From the cell containing the given text, extract its center point as [X, Y] coordinate. 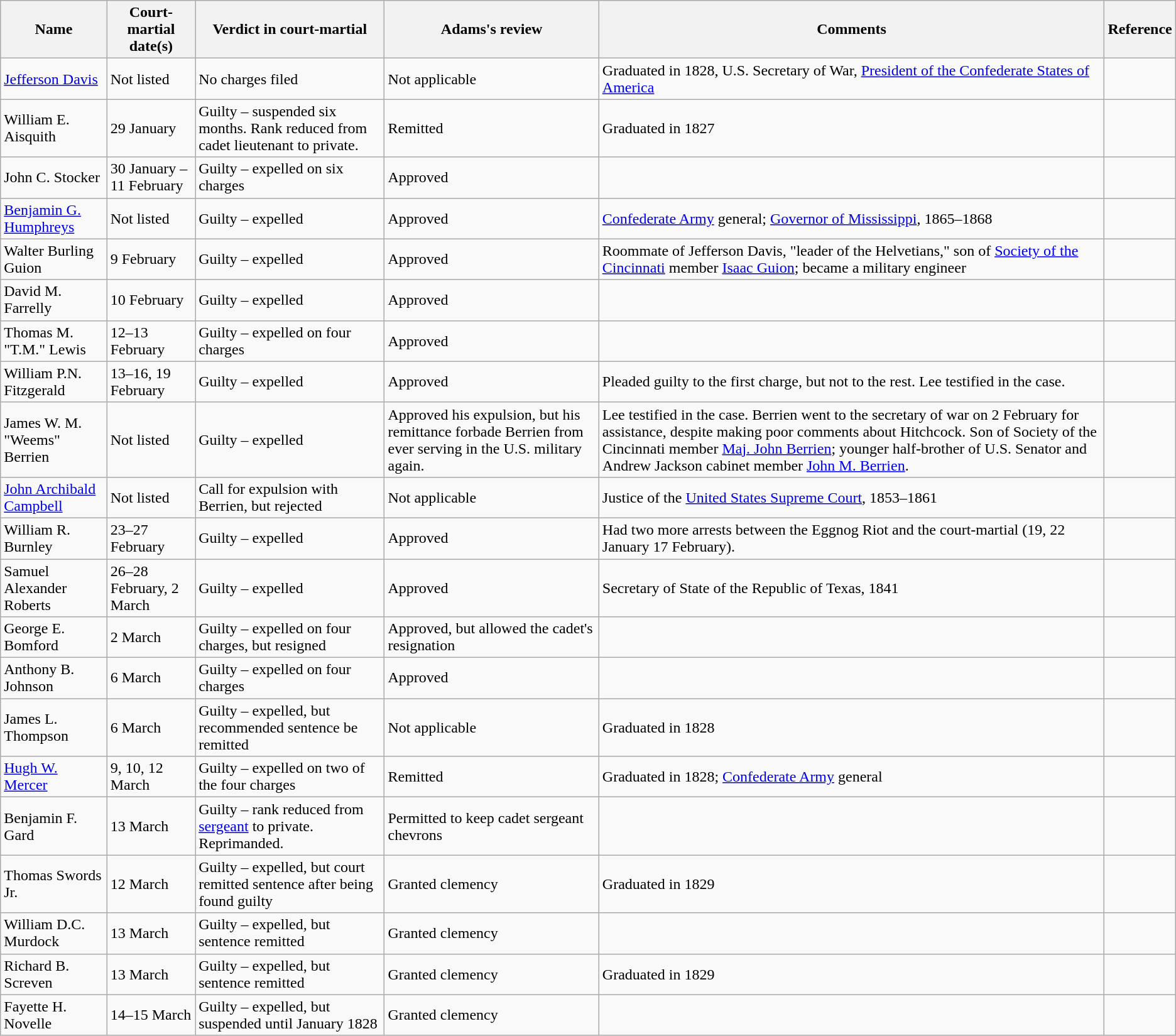
Anthony B. Johnson [54, 679]
Pleaded guilty to the first charge, but not to the rest. Lee testified in the case. [852, 382]
William R. Burnley [54, 538]
Graduated in 1828 [852, 728]
Secretary of State of the Republic of Texas, 1841 [852, 588]
Hugh W. Mercer [54, 777]
12 March [151, 884]
9 February [151, 259]
James W. M. "Weems" Berrien [54, 440]
Walter Burling Guion [54, 259]
Guilty – rank reduced from sergeant to private. Reprimanded. [290, 826]
12–13 February [151, 341]
Guilty – suspended six months. Rank reduced from cadet lieutenant to private. [290, 128]
23–27 February [151, 538]
William P.N. Fitzgerald [54, 382]
9, 10, 12 March [151, 777]
John C. Stocker [54, 177]
Benjamin G. Humphreys [54, 219]
Guilty – expelled, but court remitted sentence after being found guilty [290, 884]
14–15 March [151, 1015]
2 March [151, 637]
George E. Bomford [54, 637]
26–28 February, 2 March [151, 588]
Justice of the United States Supreme Court, 1853–1861 [852, 498]
John Archibald Campbell [54, 498]
Confederate Army general; Governor of Mississippi, 1865–1868 [852, 219]
Guilty – expelled on two of the four charges [290, 777]
Verdict in court-martial [290, 30]
Benjamin F. Gard [54, 826]
Approved his expulsion, but his remittance forbade Berrien from ever serving in the U.S. military again. [491, 440]
Guilty – expelled on six charges [290, 177]
Call for expulsion with Berrien, but rejected [290, 498]
13–16, 19 February [151, 382]
Approved, but allowed the cadet's resignation [491, 637]
Fayette H. Novelle [54, 1015]
29 January [151, 128]
Jefferson Davis [54, 79]
Roommate of Jefferson Davis, "leader of the Helvetians," son of Society of the Cincinnati member Isaac Guion; became a military engineer [852, 259]
Comments [852, 30]
Had two more arrests between the Eggnog Riot and the court-martial (19, 22 January 17 February). [852, 538]
No charges filed [290, 79]
Richard B. Screven [54, 974]
Thomas Swords Jr. [54, 884]
William E. Aisquith [54, 128]
Samuel Alexander Roberts [54, 588]
Guilty – expelled on four charges, but resigned [290, 637]
David M. Farrelly [54, 300]
Thomas M. "T.M." Lewis [54, 341]
Court-martial date(s) [151, 30]
Graduated in 1828, U.S. Secretary of War, President of the Confederate States of America [852, 79]
Guilty – expelled, but suspended until January 1828 [290, 1015]
Guilty – expelled, but recommended sentence be remitted [290, 728]
Graduated in 1827 [852, 128]
Graduated in 1828; Confederate Army general [852, 777]
Permitted to keep cadet sergeant chevrons [491, 826]
10 February [151, 300]
30 January – 11 February [151, 177]
James L. Thompson [54, 728]
Adams's review [491, 30]
William D.C. Murdock [54, 934]
Name [54, 30]
Reference [1140, 30]
